Detect which cell encompasses the target text, then output its (X, Y) center coordinate. 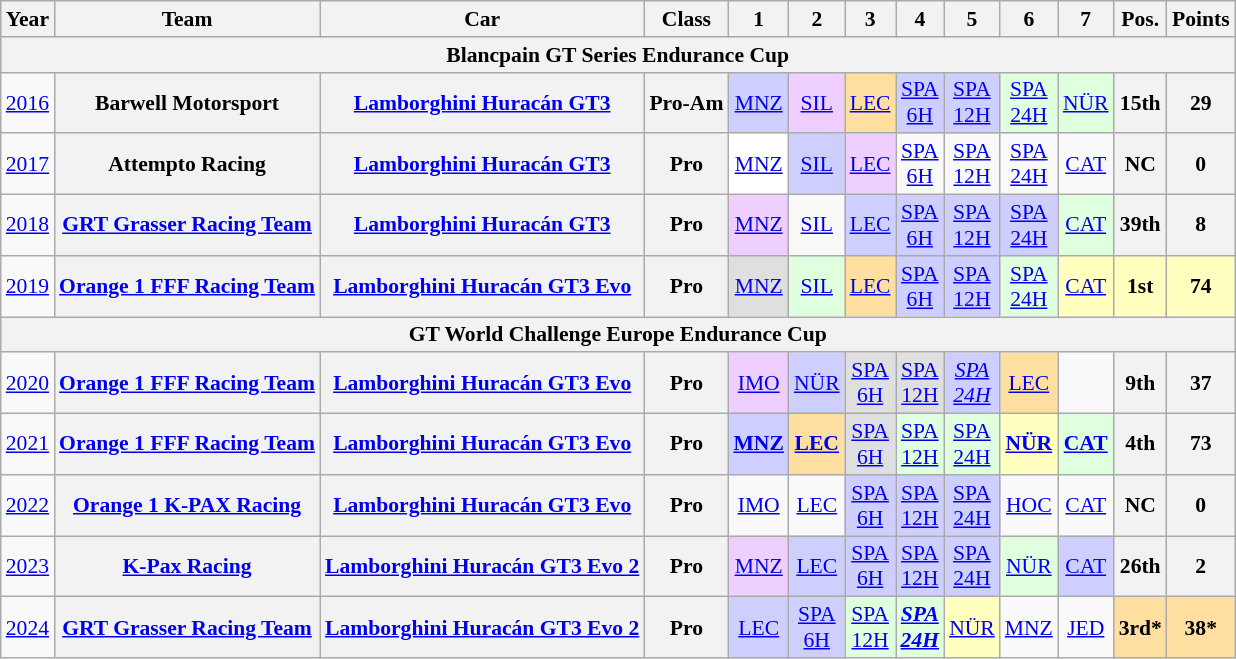
3rd* (1140, 628)
38* (1201, 628)
2020 (28, 384)
Attempto Racing (187, 164)
GT World Challenge Europe Endurance Cup (618, 335)
2017 (28, 164)
5 (972, 19)
39th (1140, 226)
37 (1201, 384)
9th (1140, 384)
K-Pax Racing (187, 566)
HOC (1029, 506)
2021 (28, 444)
Orange 1 K-PAX Racing (187, 506)
2024 (28, 628)
26th (1140, 566)
15th (1140, 102)
JED (1086, 628)
2016 (28, 102)
73 (1201, 444)
8 (1201, 226)
4 (920, 19)
Year (28, 19)
2023 (28, 566)
3 (870, 19)
7 (1086, 19)
29 (1201, 102)
2018 (28, 226)
Pro-Am (686, 102)
2019 (28, 286)
Blancpain GT Series Endurance Cup (618, 55)
Barwell Motorsport (187, 102)
2022 (28, 506)
Class (686, 19)
Points (1201, 19)
4th (1140, 444)
Pos. (1140, 19)
1st (1140, 286)
Team (187, 19)
Car (482, 19)
6 (1029, 19)
74 (1201, 286)
1 (758, 19)
